Determine the (X, Y) coordinate at the center of the cell enclosing the given text.  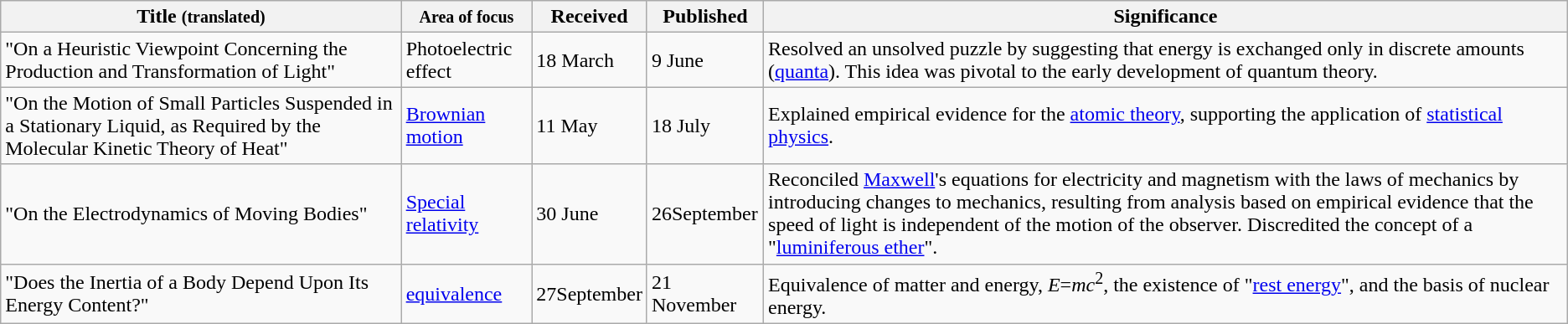
equivalence (467, 294)
"On the Motion of Small Particles Suspended in a Stationary Liquid, as Required by the Molecular Kinetic Theory of Heat" (201, 126)
Photoelectric effect (467, 60)
"On the Electrodynamics of Moving Bodies" (201, 214)
"Does the Inertia of a Body Depend Upon Its Energy Content?" (201, 294)
Area of focus (467, 17)
26September (705, 214)
"On a Heuristic Viewpoint Concerning the Production and Transformation of Light" (201, 60)
11 May (590, 126)
Title (translated) (201, 17)
Significance (1166, 17)
18 March (590, 60)
Explained empirical evidence for the atomic theory, supporting the application of statistical physics. (1166, 126)
Published (705, 17)
18 July (705, 126)
Brownian motion (467, 126)
Equivalence of matter and energy, E=mc2, the existence of "rest energy", and the basis of nuclear energy. (1166, 294)
30 June (590, 214)
21 November (705, 294)
Received (590, 17)
Special relativity (467, 214)
9 June (705, 60)
27September (590, 294)
